Pinpoint the cell where the given text exists, returning its (x, y) midpoint coordinate. 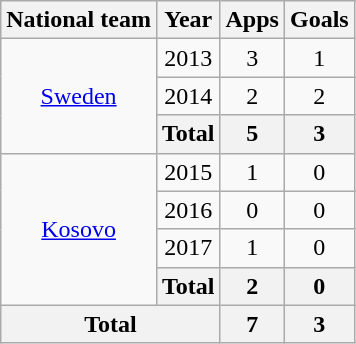
2015 (188, 172)
5 (252, 134)
2017 (188, 248)
Kosovo (79, 229)
7 (252, 324)
2013 (188, 58)
Year (188, 20)
National team (79, 20)
Sweden (79, 96)
2016 (188, 210)
2014 (188, 96)
Apps (252, 20)
Goals (319, 20)
